Locate the cell with the specified text and output its (X, Y) center coordinate. 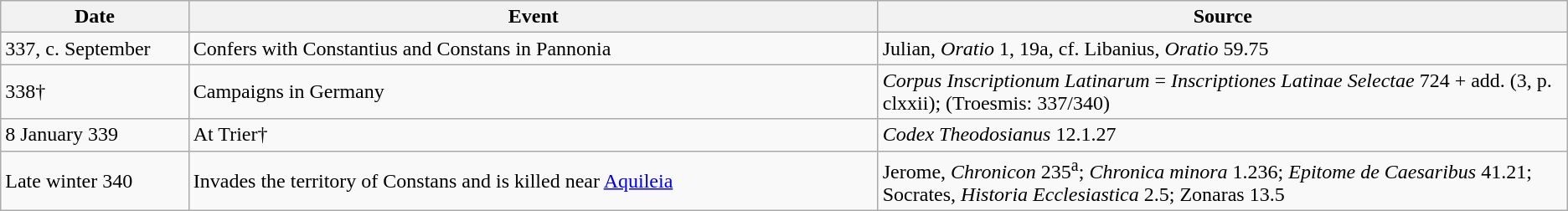
Corpus Inscriptionum Latinarum = Inscriptiones Latinae Selectae 724 + add. (3, p. clxxii); (Troesmis: 337/340) (1223, 92)
Event (533, 17)
Campaigns in Germany (533, 92)
Codex Theodosianus 12.1.27 (1223, 135)
Late winter 340 (95, 181)
Invades the territory of Constans and is killed near Aquileia (533, 181)
338† (95, 92)
At Trier† (533, 135)
8 January 339 (95, 135)
Source (1223, 17)
Date (95, 17)
337, c. September (95, 49)
Jerome, Chronicon 235a; Chronica minora 1.236; Epitome de Caesaribus 41.21; Socrates, Historia Ecclesiastica 2.5; Zonaras 13.5 (1223, 181)
Confers with Constantius and Constans in Pannonia (533, 49)
Julian, Oratio 1, 19a, cf. Libanius, Oratio 59.75 (1223, 49)
